Determine the [X, Y] coordinate at the center of the cell enclosing the given text.  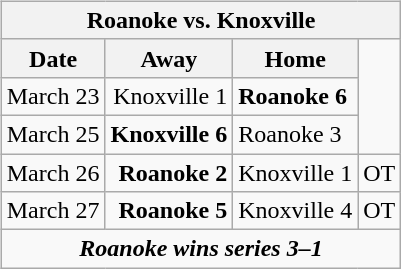
Away [169, 58]
March 27 [53, 211]
Home [296, 58]
Roanoke 6 [296, 96]
Date [53, 58]
Roanoke 5 [169, 211]
Roanoke vs. Knoxville [201, 20]
Roanoke 3 [296, 134]
March 25 [53, 134]
Knoxville 4 [296, 211]
March 26 [53, 173]
Knoxville 6 [169, 134]
Roanoke 2 [169, 173]
March 23 [53, 96]
Roanoke wins series 3–1 [201, 249]
